Determine the [X, Y] coordinate at the center of the cell enclosing the given text.  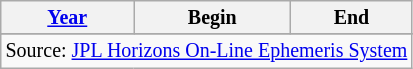
End [352, 18]
Year [68, 18]
Begin [212, 18]
Source: JPL Horizons On-Line Ephemeris System [206, 52]
